From the cell containing the given text, extract its center point as [x, y] coordinate. 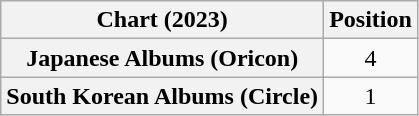
1 [371, 96]
4 [371, 58]
South Korean Albums (Circle) [162, 96]
Japanese Albums (Oricon) [162, 58]
Position [371, 20]
Chart (2023) [162, 20]
